Return [x, y] of the center of cell containing provided text 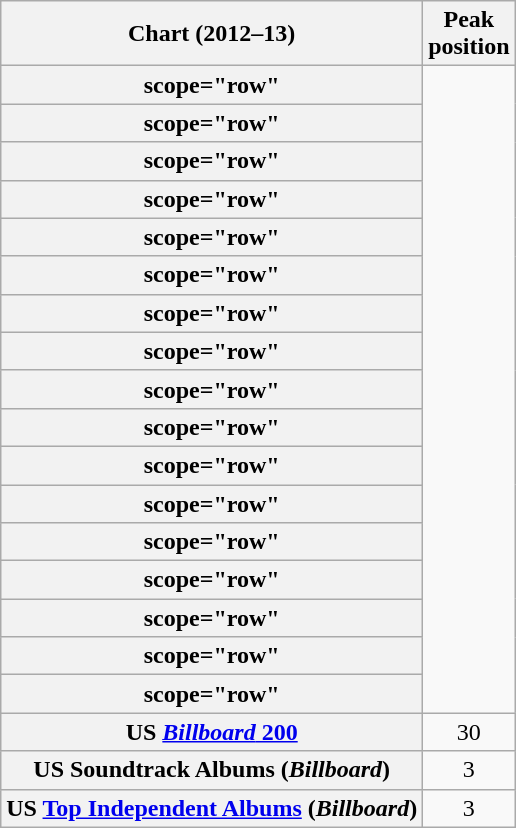
Chart (2012–13) [212, 34]
US Soundtrack Albums (Billboard) [212, 770]
US Billboard 200 [212, 732]
30 [469, 732]
US Top Independent Albums (Billboard) [212, 808]
Peakposition [469, 34]
